Provide the (x, y) coordinate of the cell's center where the given text is located.  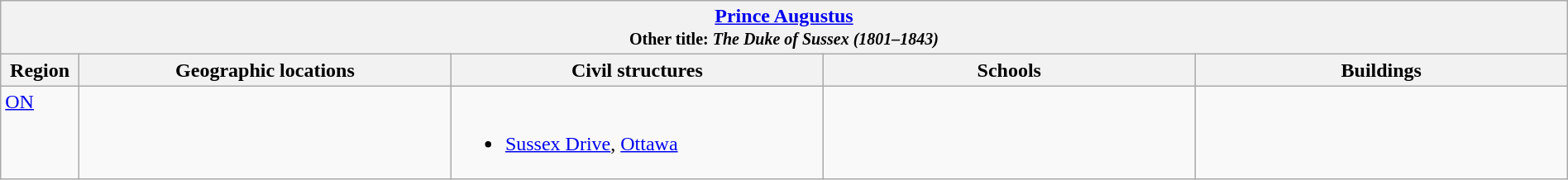
Sussex Drive, Ottawa (637, 132)
Schools (1009, 70)
ON (40, 132)
Civil structures (637, 70)
Buildings (1381, 70)
Region (40, 70)
Geographic locations (265, 70)
Prince AugustusOther title: The Duke of Sussex (1801–1843) (784, 28)
